Provide the (x, y) coordinate of the cell's center where the given text is located.  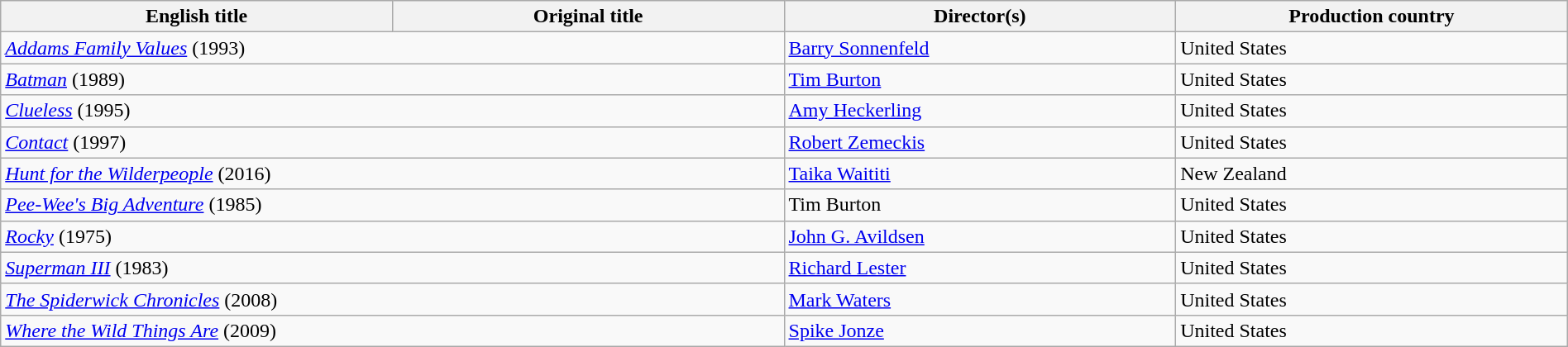
Director(s) (980, 17)
Production country (1372, 17)
Contact (1997) (392, 142)
Rocky (1975) (392, 236)
Spike Jonze (980, 330)
English title (197, 17)
New Zealand (1372, 173)
Barry Sonnenfeld (980, 48)
John G. Avildsen (980, 236)
Robert Zemeckis (980, 142)
Pee-Wee's Big Adventure (1985) (392, 205)
Amy Heckerling (980, 111)
Where the Wild Things Are (2009) (392, 330)
Mark Waters (980, 299)
The Spiderwick Chronicles (2008) (392, 299)
Clueless (1995) (392, 111)
Original title (588, 17)
Addams Family Values (1993) (392, 48)
Richard Lester (980, 268)
Taika Waititi (980, 173)
Batman (1989) (392, 79)
Hunt for the Wilderpeople (2016) (392, 173)
Superman III (1983) (392, 268)
